Extract the [x, y] coordinate from the center of the cell holding the provided text.  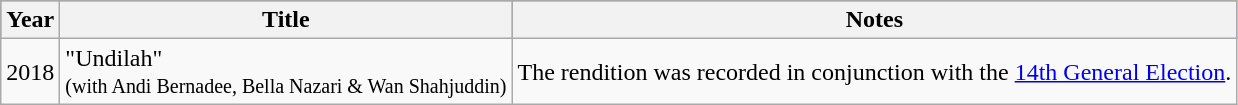
Notes [874, 20]
"Undilah"(with Andi Bernadee, Bella Nazari & Wan Shahjuddin) [286, 72]
Title [286, 20]
Year [30, 20]
2018 [30, 72]
The rendition was recorded in conjunction with the 14th General Election. [874, 72]
